Scan for the cell matching the given text and deliver its [X, Y] coordinate at center. 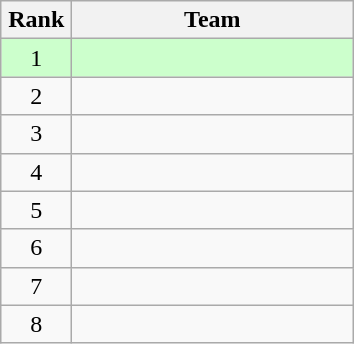
8 [36, 324]
Team [212, 20]
3 [36, 134]
4 [36, 172]
5 [36, 210]
6 [36, 248]
2 [36, 96]
7 [36, 286]
Rank [36, 20]
1 [36, 58]
